Scan for the cell matching the given text and deliver its (X, Y) coordinate at center. 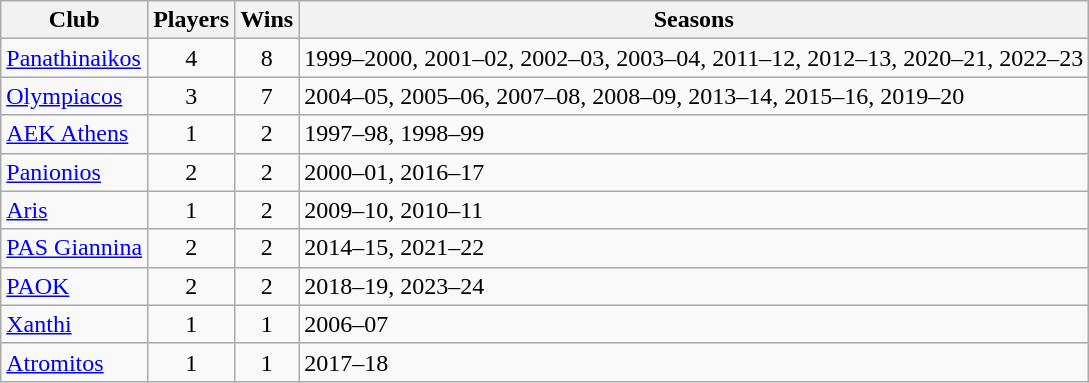
PAOK (74, 286)
Xanthi (74, 324)
2014–15, 2021–22 (694, 248)
7 (267, 96)
2017–18 (694, 362)
Wins (267, 20)
8 (267, 58)
2018–19, 2023–24 (694, 286)
1999–2000, 2001–02, 2002–03, 2003–04, 2011–12, 2012–13, 2020–21, 2022–23 (694, 58)
2004–05, 2005–06, 2007–08, 2008–09, 2013–14, 2015–16, 2019–20 (694, 96)
Atromitos (74, 362)
AEK Athens (74, 134)
Club (74, 20)
Players (192, 20)
Olympiacos (74, 96)
PAS Giannina (74, 248)
Panathinaikos (74, 58)
2000–01, 2016–17 (694, 172)
3 (192, 96)
4 (192, 58)
1997–98, 1998–99 (694, 134)
Seasons (694, 20)
Panionios (74, 172)
2006–07 (694, 324)
Aris (74, 210)
2009–10, 2010–11 (694, 210)
